Capture the cell that displays the provided text and extract its [X, Y] central coordinate. 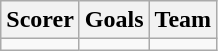
Scorer [40, 20]
Goals [114, 20]
Team [183, 20]
